Locate the cell with the specified text and output its [X, Y] center coordinate. 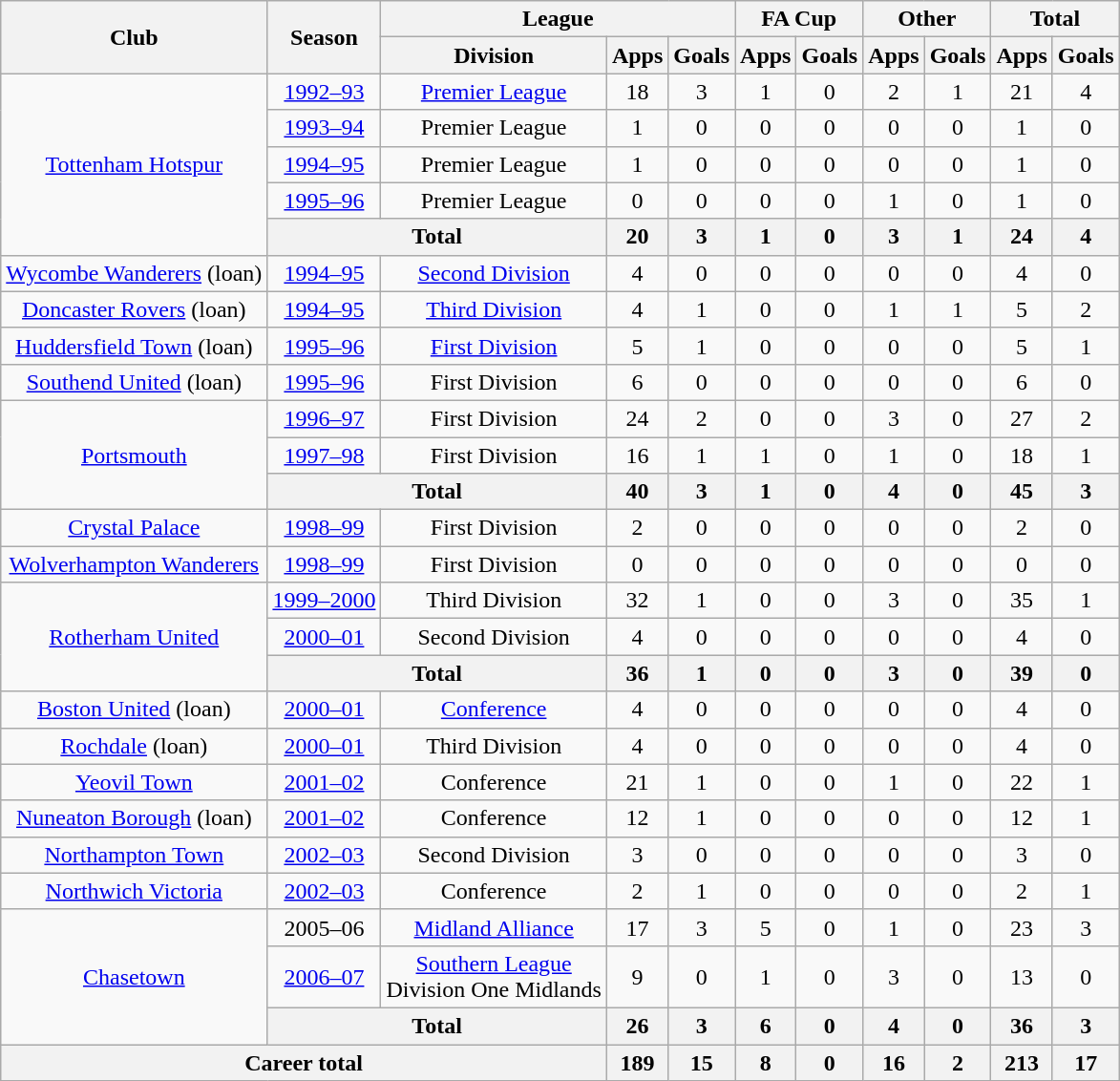
40 [637, 492]
Midland Alliance [494, 927]
39 [1022, 673]
Rotherham United [134, 637]
Southend United (loan) [134, 382]
Boston United (loan) [134, 710]
35 [1022, 601]
Tottenham Hotspur [134, 164]
13 [1022, 976]
2006–07 [325, 976]
Nuneaton Borough (loan) [134, 818]
Southern LeagueDivision One Midlands [494, 976]
Division [494, 55]
26 [637, 1026]
Other [927, 19]
9 [637, 976]
23 [1022, 927]
189 [637, 1063]
Doncaster Rovers (loan) [134, 309]
2005–06 [325, 927]
Northampton Town [134, 855]
45 [1022, 492]
FA Cup [799, 19]
8 [766, 1063]
Wolverhampton Wanderers [134, 564]
League [558, 19]
Northwich Victoria [134, 891]
Yeovil Town [134, 782]
Crystal Palace [134, 528]
Rochdale (loan) [134, 746]
1999–2000 [325, 601]
15 [702, 1063]
Club [134, 37]
Wycombe Wanderers (loan) [134, 273]
Huddersfield Town (loan) [134, 346]
1996–97 [325, 418]
1993–94 [325, 128]
1992–93 [325, 92]
27 [1022, 418]
213 [1022, 1063]
32 [637, 601]
Career total [304, 1063]
Season [325, 37]
20 [637, 237]
Chasetown [134, 976]
1997–98 [325, 456]
22 [1022, 782]
Portsmouth [134, 455]
